Return (x, y) of the center of cell containing provided text 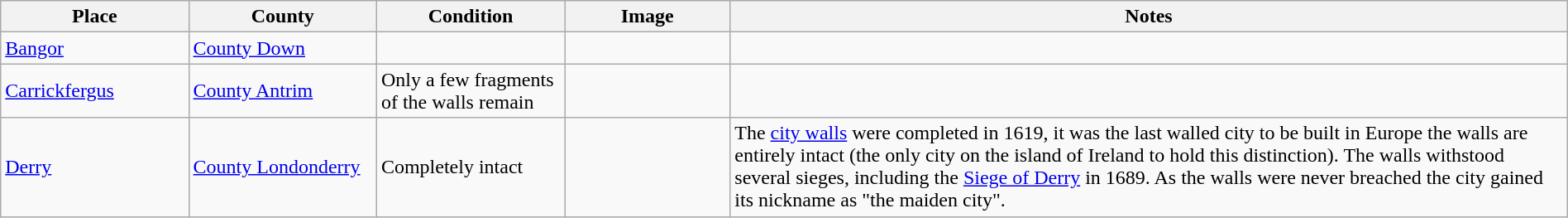
Image (648, 17)
Derry (94, 167)
Notes (1149, 17)
Only a few fragments of the walls remain (470, 91)
Place (94, 17)
Condition (470, 17)
County (283, 17)
Carrickfergus (94, 91)
Completely intact (470, 167)
Bangor (94, 48)
County Down (283, 48)
County Londonderry (283, 167)
County Antrim (283, 91)
